Return the [X, Y] coordinate for the center point of the cell that contains the specified text.  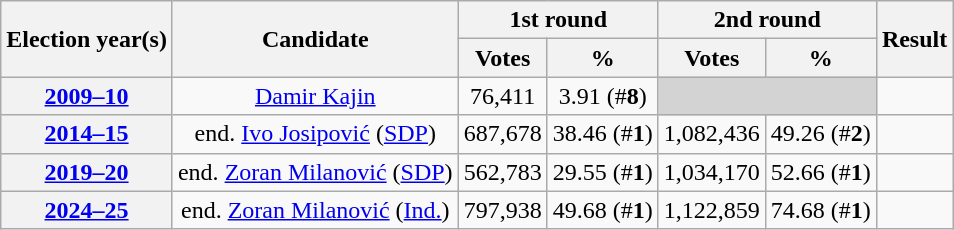
687,678 [502, 134]
49.68 (#1) [602, 210]
49.26 (#2) [820, 134]
3.91 (#8) [602, 96]
52.66 (#1) [820, 172]
end. Zoran Milanović (Ind.) [315, 210]
74.68 (#1) [820, 210]
76,411 [502, 96]
2014–15 [87, 134]
562,783 [502, 172]
29.55 (#1) [602, 172]
1,082,436 [712, 134]
end. Ivo Josipović (SDP) [315, 134]
Candidate [315, 39]
1,122,859 [712, 210]
Damir Kajin [315, 96]
end. Zoran Milanović (SDP) [315, 172]
2019–20 [87, 172]
1st round [558, 20]
Election year(s) [87, 39]
1,034,170 [712, 172]
Result [914, 39]
2nd round [767, 20]
2024–25 [87, 210]
797,938 [502, 210]
38.46 (#1) [602, 134]
2009–10 [87, 96]
